Detect which cell encompasses the target text, then output its [X, Y] center coordinate. 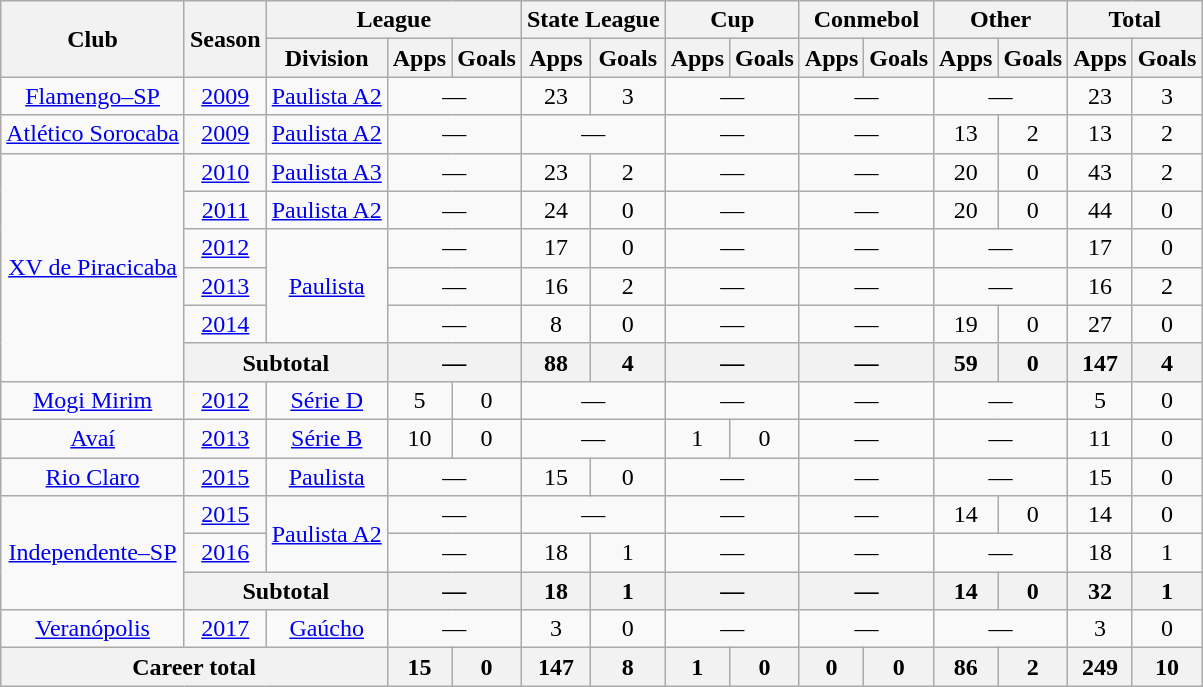
Gaúcho [326, 629]
2017 [225, 629]
Conmebol [866, 20]
Flamengo–SP [93, 96]
43 [1100, 172]
19 [966, 324]
Rio Claro [93, 477]
88 [556, 362]
Independente–SP [93, 553]
State League [593, 20]
Atlético Sorocaba [93, 134]
27 [1100, 324]
Série B [326, 438]
XV de Piracicaba [93, 267]
Série D [326, 400]
Season [225, 39]
59 [966, 362]
Veranópolis [93, 629]
44 [1100, 210]
Total [1135, 20]
2014 [225, 324]
Paulista A3 [326, 172]
2011 [225, 210]
Avaí [93, 438]
Cup [732, 20]
Mogi Mirim [93, 400]
24 [556, 210]
2010 [225, 172]
Club [93, 39]
Career total [194, 667]
2016 [225, 553]
249 [1100, 667]
Division [326, 58]
32 [1100, 591]
Other [1001, 20]
League [394, 20]
86 [966, 667]
11 [1100, 438]
